Determine the (X, Y) coordinate at the center of the cell enclosing the given text.  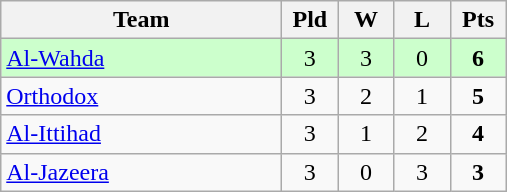
L (422, 20)
W (366, 20)
Al-Jazeera (142, 172)
Pts (478, 20)
Al-Wahda (142, 58)
Team (142, 20)
5 (478, 96)
Orthodox (142, 96)
6 (478, 58)
Al-Ittihad (142, 134)
Pld (310, 20)
4 (478, 134)
